Pinpoint the cell where the given text exists, returning its (X, Y) midpoint coordinate. 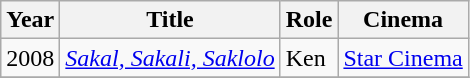
Title (170, 20)
Star Cinema (403, 58)
Cinema (403, 20)
Role (309, 20)
Sakal, Sakali, Saklolo (170, 58)
Ken (309, 58)
Year (30, 20)
2008 (30, 58)
